Extract the [x, y] coordinate from the center of the cell holding the provided text.  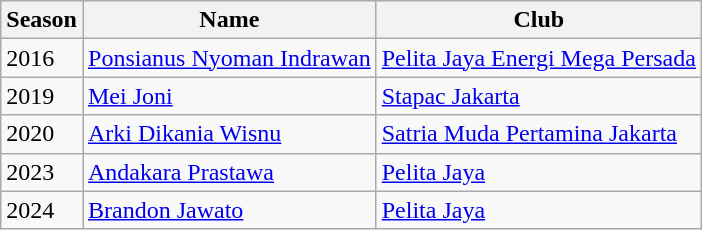
Arki Dikania Wisnu [229, 134]
Stapac Jakarta [538, 96]
Pelita Jaya Energi Mega Persada [538, 58]
Brandon Jawato [229, 210]
Andakara Prastawa [229, 172]
Ponsianus Nyoman Indrawan [229, 58]
2020 [42, 134]
Satria Muda Pertamina Jakarta [538, 134]
2024 [42, 210]
Mei Joni [229, 96]
Season [42, 20]
Name [229, 20]
2023 [42, 172]
2016 [42, 58]
Club [538, 20]
2019 [42, 96]
